Search for the cell housing the specified text and yield its (x, y) center coordinate. 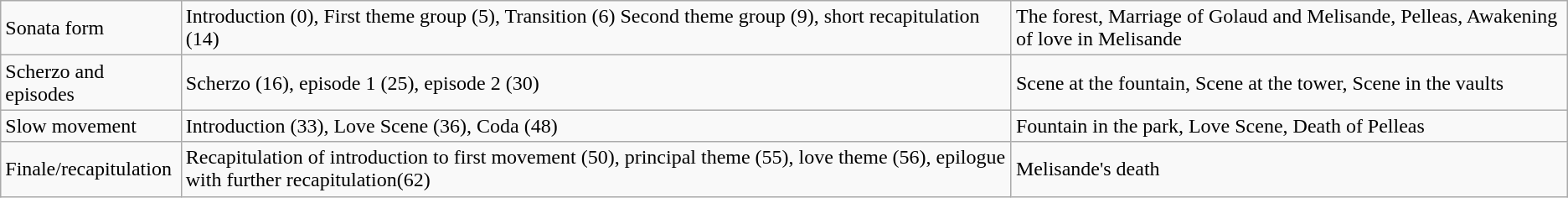
Scherzo and episodes (91, 82)
Finale/recapitulation (91, 169)
Introduction (0), First theme group (5), Transition (6) Second theme group (9), short recapitulation (14) (596, 29)
Introduction (33), Love Scene (36), Coda (48) (596, 126)
Scherzo (16), episode 1 (25), episode 2 (30) (596, 82)
The forest, Marriage of Golaud and Melisande, Pelleas, Awakening of love in Melisande (1289, 29)
Sonata form (91, 29)
Slow movement (91, 126)
Melisande's death (1289, 169)
Recapitulation of introduction to first movement (50), principal theme (55), love theme (56), epilogue with further recapitulation(62) (596, 169)
Fountain in the park, Love Scene, Death of Pelleas (1289, 126)
Scene at the fountain, Scene at the tower, Scene in the vaults (1289, 82)
